Output the (X, Y) coordinate of the center of the cell containing the given text.  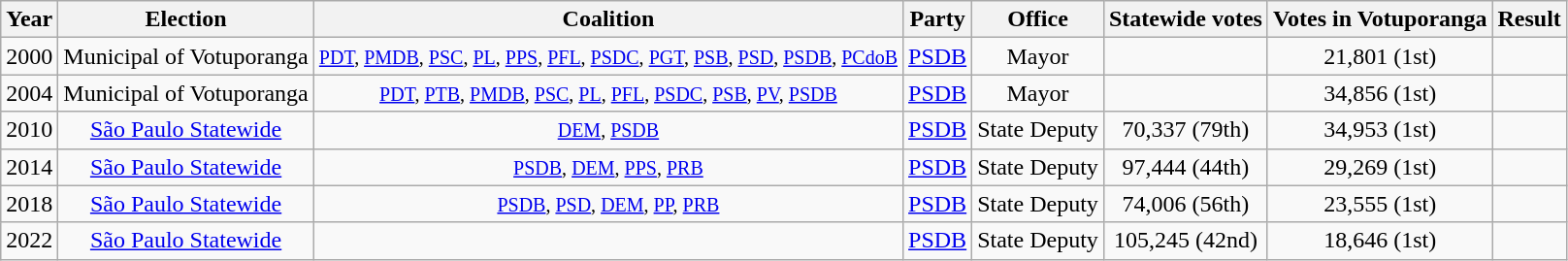
2014 (29, 167)
105,245 (42nd) (1186, 241)
PSDB, PSD, DEM, PP, PRB (607, 204)
Votes in Votuporanga (1380, 19)
2004 (29, 93)
2000 (29, 56)
74,006 (56th) (1186, 204)
70,337 (79th) (1186, 130)
Result (1529, 19)
Coalition (607, 19)
23,555 (1st) (1380, 204)
18,646 (1st) (1380, 241)
2018 (29, 204)
2022 (29, 241)
34,953 (1st) (1380, 130)
21,801 (1st) (1380, 56)
PSDB, DEM, PPS, PRB (607, 167)
29,269 (1st) (1380, 167)
2010 (29, 130)
34,856 (1st) (1380, 93)
Office (1038, 19)
PDT, PMDB, PSC, PL, PPS, PFL, PSDC, PGT, PSB, PSD, PSDB, PCdoB (607, 56)
Year (29, 19)
Election (186, 19)
PDT, PTB, PMDB, PSC, PL, PFL, PSDC, PSB, PV, PSDB (607, 93)
DEM, PSDB (607, 130)
Statewide votes (1186, 19)
Party (937, 19)
97,444 (44th) (1186, 167)
